Pinpoint the cell where the given text exists, returning its (x, y) midpoint coordinate. 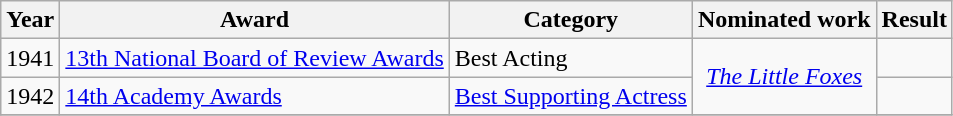
Category (570, 20)
Year (30, 20)
The Little Foxes (784, 77)
1941 (30, 58)
Award (254, 20)
13th National Board of Review Awards (254, 58)
Best Supporting Actress (570, 96)
Nominated work (784, 20)
Result (914, 20)
14th Academy Awards (254, 96)
1942 (30, 96)
Best Acting (570, 58)
